For the text-containing cell, return its midpoint in [X, Y] coordinate format. 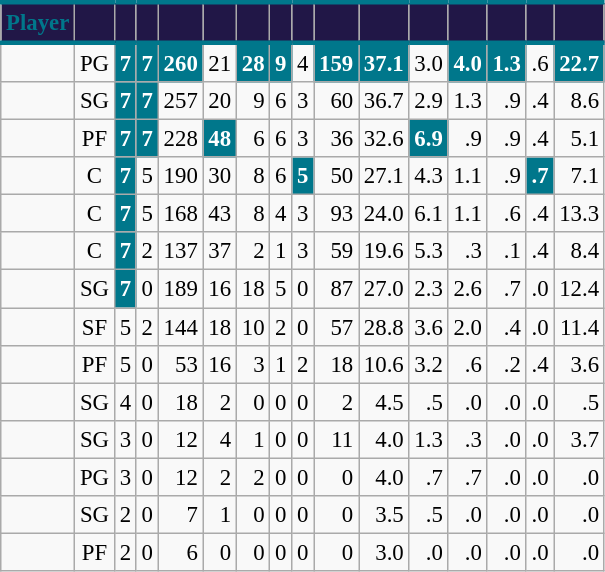
.2 [506, 364]
48 [220, 139]
57 [336, 327]
SF [95, 327]
190 [180, 176]
144 [180, 327]
.1 [506, 251]
137 [180, 251]
36.7 [384, 101]
27.1 [384, 176]
13.3 [579, 214]
37.1 [384, 62]
32.6 [384, 139]
10.6 [384, 364]
37 [220, 251]
11.4 [579, 327]
19.6 [384, 251]
27.0 [384, 289]
59 [336, 251]
3.7 [579, 439]
28.8 [384, 327]
21 [220, 62]
6.1 [428, 214]
53 [180, 364]
168 [180, 214]
93 [336, 214]
2.9 [428, 101]
2.0 [468, 327]
2.6 [468, 289]
257 [180, 101]
50 [336, 176]
8.4 [579, 251]
12.4 [579, 289]
3.5 [384, 515]
3.2 [428, 364]
22.7 [579, 62]
159 [336, 62]
43 [220, 214]
36 [336, 139]
5.1 [579, 139]
10 [252, 327]
189 [180, 289]
4.5 [384, 402]
6.9 [428, 139]
87 [336, 289]
5.3 [428, 251]
60 [336, 101]
7.1 [579, 176]
20 [220, 101]
260 [180, 62]
24.0 [384, 214]
11 [336, 439]
4.3 [428, 176]
8.6 [579, 101]
30 [220, 176]
228 [180, 139]
28 [252, 62]
Player [38, 22]
2.3 [428, 289]
